For the text-containing cell, return its midpoint in (x, y) coordinate format. 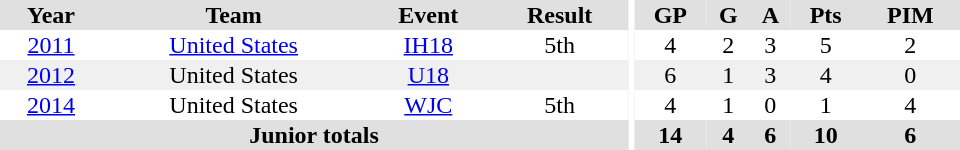
Result (560, 15)
GP (670, 15)
PIM (910, 15)
10 (826, 135)
2014 (51, 105)
U18 (428, 75)
WJC (428, 105)
14 (670, 135)
2011 (51, 45)
Pts (826, 15)
G (728, 15)
Junior totals (314, 135)
Team (234, 15)
A (770, 15)
Year (51, 15)
Event (428, 15)
IH18 (428, 45)
5 (826, 45)
2012 (51, 75)
